Search for the cell housing the specified text and yield its [X, Y] center coordinate. 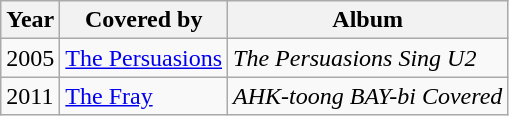
2011 [30, 96]
2005 [30, 58]
The Persuasions [144, 58]
Year [30, 20]
Album [368, 20]
Covered by [144, 20]
The Persuasions Sing U2 [368, 58]
AHK-toong BAY-bi Covered [368, 96]
The Fray [144, 96]
